Extract the [x, y] coordinate from the center of the cell holding the provided text.  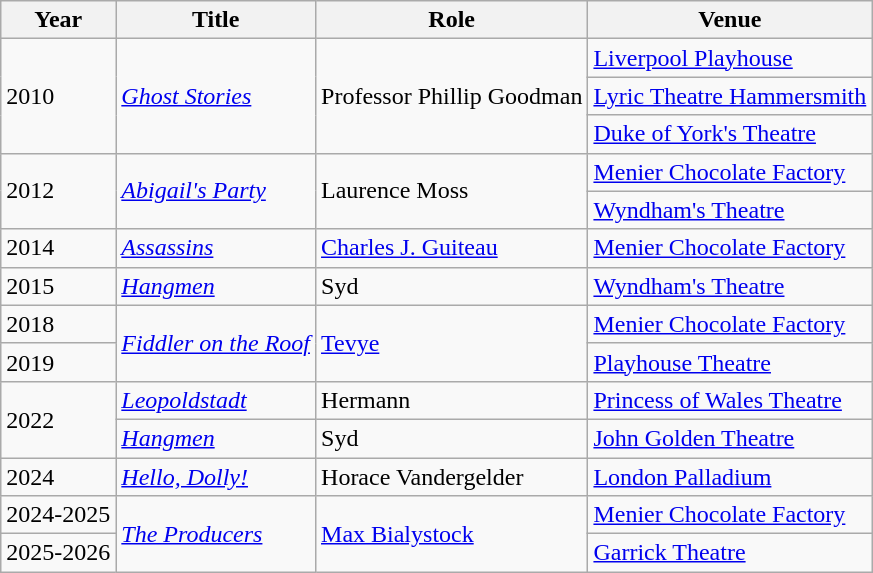
Max Bialystock [452, 534]
Role [452, 20]
Assassins [216, 248]
2019 [58, 362]
Year [58, 20]
2024-2025 [58, 515]
Ghost Stories [216, 96]
Lyric Theatre Hammersmith [730, 96]
Abigail's Party [216, 191]
John Golden Theatre [730, 438]
2024 [58, 477]
2012 [58, 191]
Hello, Dolly! [216, 477]
Title [216, 20]
Laurence Moss [452, 191]
London Palladium [730, 477]
2022 [58, 419]
Tevye [452, 343]
2014 [58, 248]
Fiddler on the Roof [216, 343]
Playhouse Theatre [730, 362]
Professor Phillip Goodman [452, 96]
2010 [58, 96]
Hermann [452, 400]
The Producers [216, 534]
Horace Vandergelder [452, 477]
Liverpool Playhouse [730, 58]
2018 [58, 324]
Garrick Theatre [730, 553]
Leopoldstadt [216, 400]
2015 [58, 286]
2025-2026 [58, 553]
Charles J. Guiteau [452, 248]
Princess of Wales Theatre [730, 400]
Duke of York's Theatre [730, 134]
Venue [730, 20]
